Capture the cell that displays the provided text and extract its [X, Y] central coordinate. 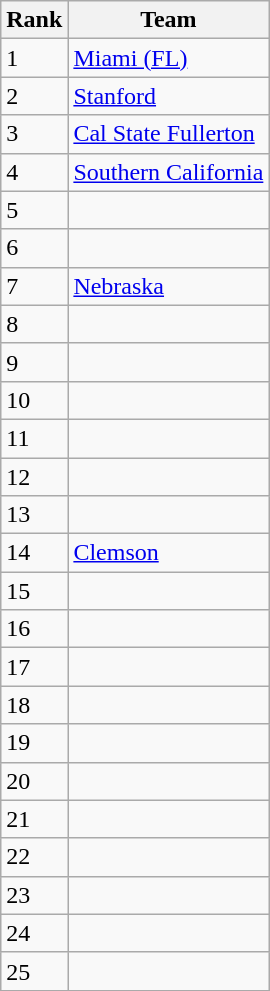
Clemson [168, 553]
17 [34, 667]
2 [34, 96]
10 [34, 400]
Cal State Fullerton [168, 134]
22 [34, 857]
12 [34, 477]
Rank [34, 20]
Miami (FL) [168, 58]
Team [168, 20]
25 [34, 971]
15 [34, 591]
4 [34, 172]
8 [34, 324]
6 [34, 248]
3 [34, 134]
20 [34, 781]
Stanford [168, 96]
23 [34, 895]
5 [34, 210]
19 [34, 743]
18 [34, 705]
9 [34, 362]
14 [34, 553]
1 [34, 58]
24 [34, 933]
16 [34, 629]
Southern California [168, 172]
13 [34, 515]
7 [34, 286]
21 [34, 819]
Nebraska [168, 286]
11 [34, 438]
